Identify which cell holds the provided text, then report its [x, y] central coordinate. 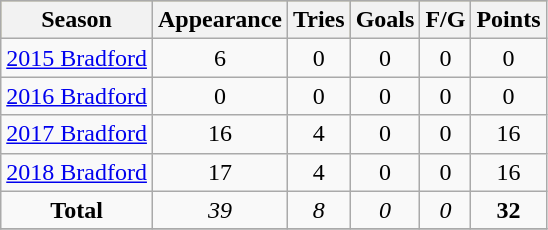
Points [508, 20]
2017 Bradford [77, 134]
Season [77, 20]
8 [320, 210]
17 [220, 172]
2015 Bradford [77, 58]
Goals [385, 20]
2016 Bradford [77, 96]
Appearance [220, 20]
32 [508, 210]
Total [77, 210]
39 [220, 210]
F/G [446, 20]
2018 Bradford [77, 172]
6 [220, 58]
Tries [320, 20]
